Find where the given text appears and provide that cell's center as (x, y) coordinate. 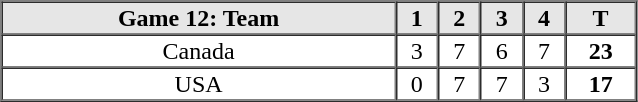
T (600, 18)
Canada (199, 50)
1 (417, 18)
4 (544, 18)
6 (501, 50)
0 (417, 84)
17 (600, 84)
USA (199, 84)
Game 12: Team (199, 18)
23 (600, 50)
2 (459, 18)
